Pinpoint the cell where the given text exists, returning its [x, y] midpoint coordinate. 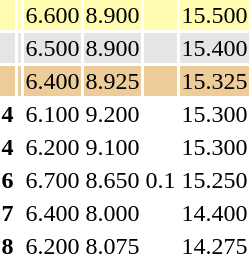
15.500 [214, 15]
15.325 [214, 81]
6 [8, 180]
8.000 [112, 213]
15.400 [214, 48]
8.925 [112, 81]
7 [8, 213]
0.1 [160, 180]
15.250 [214, 180]
9.200 [112, 114]
6.700 [52, 180]
9.100 [112, 147]
6.500 [52, 48]
14.400 [214, 213]
8.650 [112, 180]
6.200 [52, 147]
6.600 [52, 15]
6.100 [52, 114]
